Capture the cell that displays the provided text and extract its [X, Y] central coordinate. 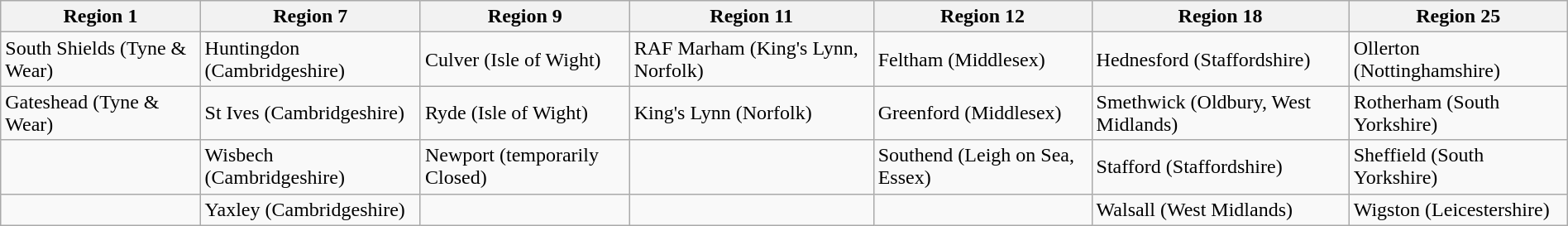
Feltham (Middlesex) [982, 60]
Region 7 [310, 17]
Gateshead (Tyne & Wear) [101, 113]
Region 9 [524, 17]
St Ives (Cambridgeshire) [310, 113]
RAF Marham (King's Lynn, Norfolk) [751, 60]
Culver (Isle of Wight) [524, 60]
South Shields (Tyne & Wear) [101, 60]
Southend (Leigh on Sea, Essex) [982, 167]
Ollerton (Nottinghamshire) [1458, 60]
Wigston (Leicestershire) [1458, 209]
Region 12 [982, 17]
Ryde (Isle of Wight) [524, 113]
Stafford (Staffordshire) [1221, 167]
Wisbech (Cambridgeshire) [310, 167]
Huntingdon (Cambridgeshire) [310, 60]
Region 25 [1458, 17]
Greenford (Middlesex) [982, 113]
Newport (temporarily Closed) [524, 167]
Region 1 [101, 17]
Rotherham (South Yorkshire) [1458, 113]
Region 11 [751, 17]
King's Lynn (Norfolk) [751, 113]
Yaxley (Cambridgeshire) [310, 209]
Smethwick (Oldbury, West Midlands) [1221, 113]
Region 18 [1221, 17]
Hednesford (Staffordshire) [1221, 60]
Walsall (West Midlands) [1221, 209]
Sheffield (South Yorkshire) [1458, 167]
